Pinpoint the cell where the given text exists, returning its (X, Y) midpoint coordinate. 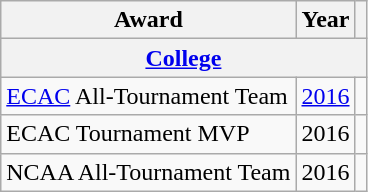
Award (148, 20)
College (184, 58)
ECAC Tournament MVP (148, 134)
ECAC All-Tournament Team (148, 96)
Year (326, 20)
NCAA All-Tournament Team (148, 172)
